Scan for the cell matching the given text and deliver its [X, Y] coordinate at center. 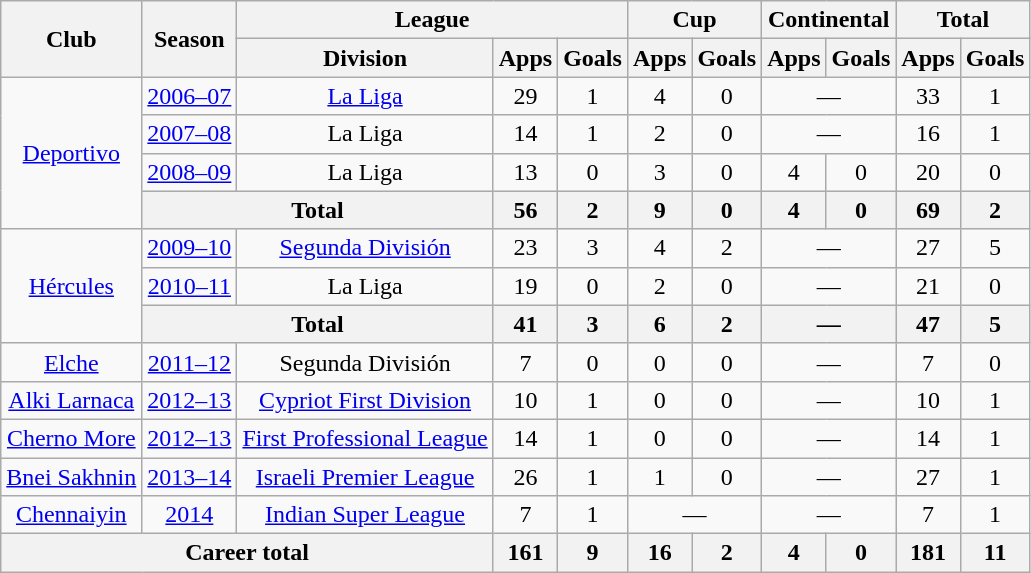
19 [525, 286]
Israeli Premier League [365, 477]
2009–10 [190, 248]
11 [995, 553]
21 [928, 286]
Cypriot First Division [365, 400]
41 [525, 324]
League [432, 20]
26 [525, 477]
161 [525, 553]
First Professional League [365, 438]
Elche [72, 362]
2013–14 [190, 477]
29 [525, 96]
13 [525, 172]
2008–09 [190, 172]
Deportivo [72, 153]
Cup [694, 20]
Bnei Sakhnin [72, 477]
2010–11 [190, 286]
Continental [829, 20]
181 [928, 553]
Club [72, 39]
23 [525, 248]
Chennaiyin [72, 515]
Season [190, 39]
2011–12 [190, 362]
69 [928, 210]
33 [928, 96]
2006–07 [190, 96]
47 [928, 324]
Hércules [72, 286]
Career total [247, 553]
2007–08 [190, 134]
6 [659, 324]
2014 [190, 515]
Indian Super League [365, 515]
Division [365, 58]
56 [525, 210]
Alki Larnaca [72, 400]
Cherno More [72, 438]
20 [928, 172]
